Detect which cell encompasses the target text, then output its [X, Y] center coordinate. 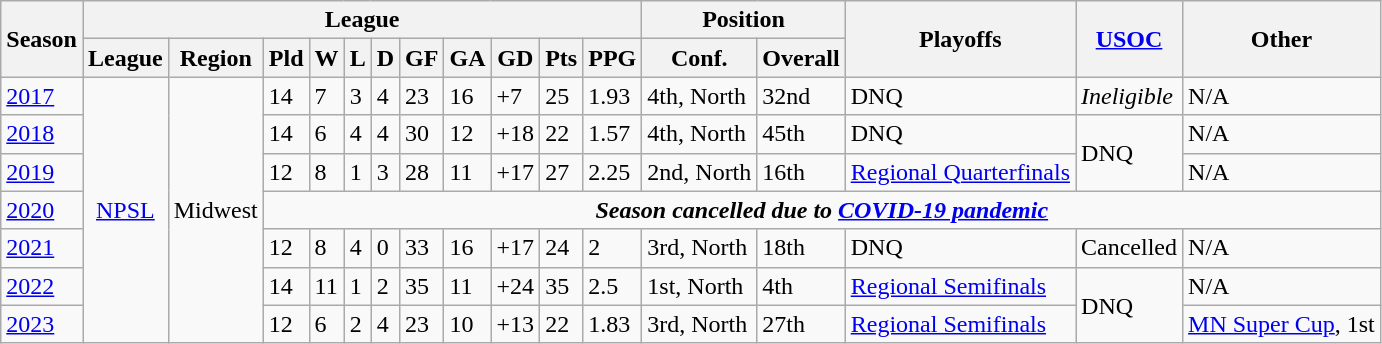
MN Super Cup, 1st [1282, 324]
1.93 [612, 96]
2nd, North [700, 172]
Season cancelled due to COVID-19 pandemic [822, 210]
GF [422, 58]
24 [562, 248]
Other [1282, 39]
+13 [516, 324]
W [326, 58]
Overall [801, 58]
1.83 [612, 324]
Cancelled [1130, 248]
Playoffs [960, 39]
2017 [42, 96]
Ineligible [1130, 96]
1.57 [612, 134]
Pts [562, 58]
Pld [286, 58]
D [385, 58]
2020 [42, 210]
Season [42, 39]
7 [326, 96]
10 [468, 324]
USOC [1130, 39]
2021 [42, 248]
+18 [516, 134]
27 [562, 172]
PPG [612, 58]
32nd [801, 96]
2019 [42, 172]
Position [744, 20]
NPSL [125, 210]
2018 [42, 134]
16th [801, 172]
18th [801, 248]
2023 [42, 324]
2022 [42, 286]
Midwest [216, 210]
45th [801, 134]
2.25 [612, 172]
25 [562, 96]
30 [422, 134]
1st, North [700, 286]
Conf. [700, 58]
28 [422, 172]
+7 [516, 96]
2.5 [612, 286]
27th [801, 324]
+24 [516, 286]
Region [216, 58]
L [358, 58]
4th [801, 286]
33 [422, 248]
Regional Quarterfinals [960, 172]
GD [516, 58]
0 [385, 248]
GA [468, 58]
